Return the (x, y) coordinate for the center point of the cell that contains the specified text.  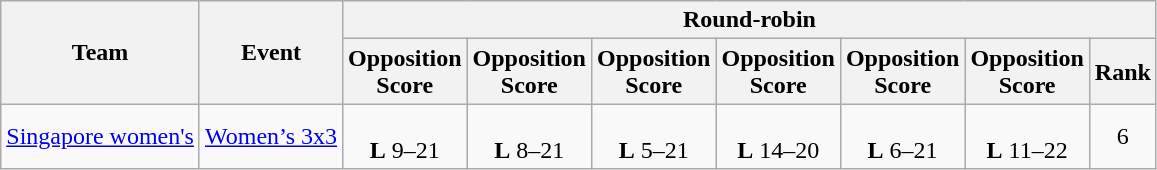
L 6–21 (902, 136)
Rank (1122, 72)
Team (100, 52)
6 (1122, 136)
Singapore women's (100, 136)
L 11–22 (1027, 136)
Round-robin (750, 20)
L 5–21 (653, 136)
L 14–20 (778, 136)
L 9–21 (405, 136)
L 8–21 (529, 136)
Event (270, 52)
Women’s 3x3 (270, 136)
